Return [x, y] of the center of cell containing provided text 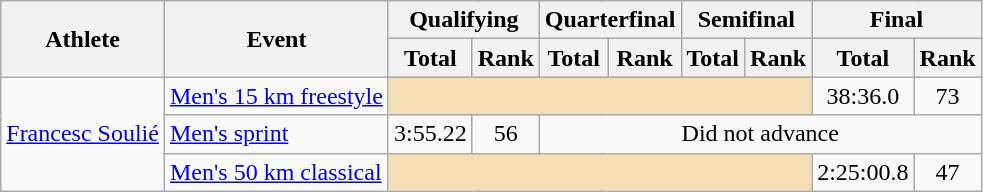
Men's sprint [276, 134]
Qualifying [464, 20]
47 [948, 172]
73 [948, 96]
Men's 15 km freestyle [276, 96]
38:36.0 [863, 96]
Quarterfinal [610, 20]
Men's 50 km classical [276, 172]
3:55.22 [430, 134]
Event [276, 39]
Final [897, 20]
Francesc Soulié [83, 134]
2:25:00.8 [863, 172]
56 [506, 134]
Athlete [83, 39]
Did not advance [760, 134]
Semifinal [746, 20]
